Determine the (X, Y) coordinate at the center of the cell enclosing the given text.  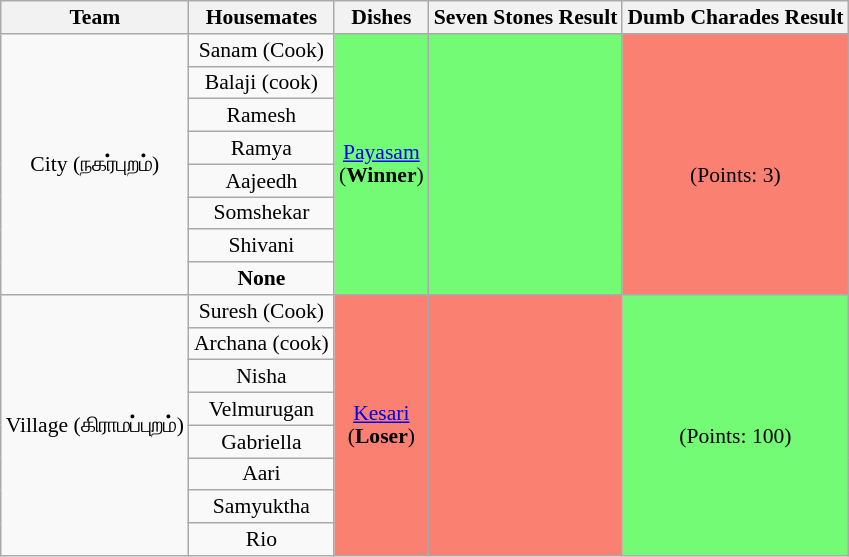
Velmurugan (262, 410)
Seven Stones Result (526, 18)
Balaji (cook) (262, 82)
(Points: 3) (735, 164)
Shivani (262, 246)
Kesari(Loser) (382, 426)
Rio (262, 540)
Nisha (262, 376)
Somshekar (262, 214)
Archana (cook) (262, 344)
Samyuktha (262, 508)
Team (95, 18)
Gabriella (262, 442)
Ramesh (262, 116)
Dishes (382, 18)
Ramya (262, 148)
Suresh (Cook) (262, 312)
Dumb Charades Result (735, 18)
Village (கிராமப்புறம்) (95, 426)
(Points: 100) (735, 426)
Payasam(Winner) (382, 164)
Aajeedh (262, 180)
Housemates (262, 18)
Aari (262, 474)
City (நகர்புறம்) (95, 164)
None (262, 278)
Sanam (Cook) (262, 50)
